Capture the cell that displays the provided text and extract its [x, y] central coordinate. 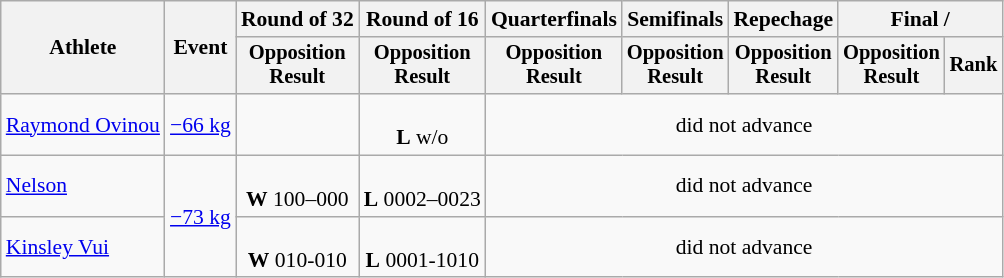
Final / [920, 19]
−73 kg [200, 217]
Event [200, 48]
Semifinals [676, 19]
Nelson [83, 186]
Rank [974, 66]
W 010-010 [298, 248]
Round of 32 [298, 19]
Quarterfinals [554, 19]
Kinsley Vui [83, 248]
Athlete [83, 48]
L 0001-1010 [422, 248]
Round of 16 [422, 19]
W 100–000 [298, 186]
Repechage [783, 19]
−66 kg [200, 124]
Raymond Ovinou [83, 124]
L 0002–0023 [422, 186]
L w/o [422, 124]
